From the cell containing the given text, extract its center point as (x, y) coordinate. 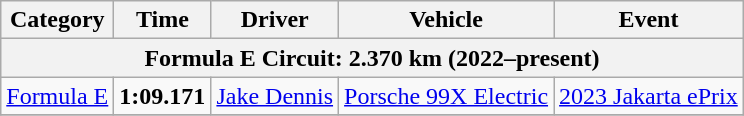
Formula E Circuit: 2.370 km (2022–present) (372, 58)
Porsche 99X Electric (446, 96)
Time (162, 20)
Jake Dennis (275, 96)
Event (649, 20)
Category (58, 20)
2023 Jakarta ePrix (649, 96)
1:09.171 (162, 96)
Vehicle (446, 20)
Driver (275, 20)
Formula E (58, 96)
